Output the (X, Y) coordinate of the center of the cell containing the given text.  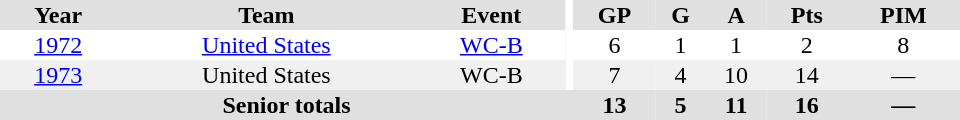
7 (614, 75)
10 (736, 75)
8 (904, 45)
Event (491, 15)
Year (58, 15)
14 (807, 75)
Team (266, 15)
GP (614, 15)
Senior totals (286, 105)
1972 (58, 45)
G (680, 15)
5 (680, 105)
4 (680, 75)
1973 (58, 75)
6 (614, 45)
16 (807, 105)
2 (807, 45)
Pts (807, 15)
13 (614, 105)
PIM (904, 15)
A (736, 15)
11 (736, 105)
